Return the [X, Y] coordinate for the center point of the cell that contains the specified text.  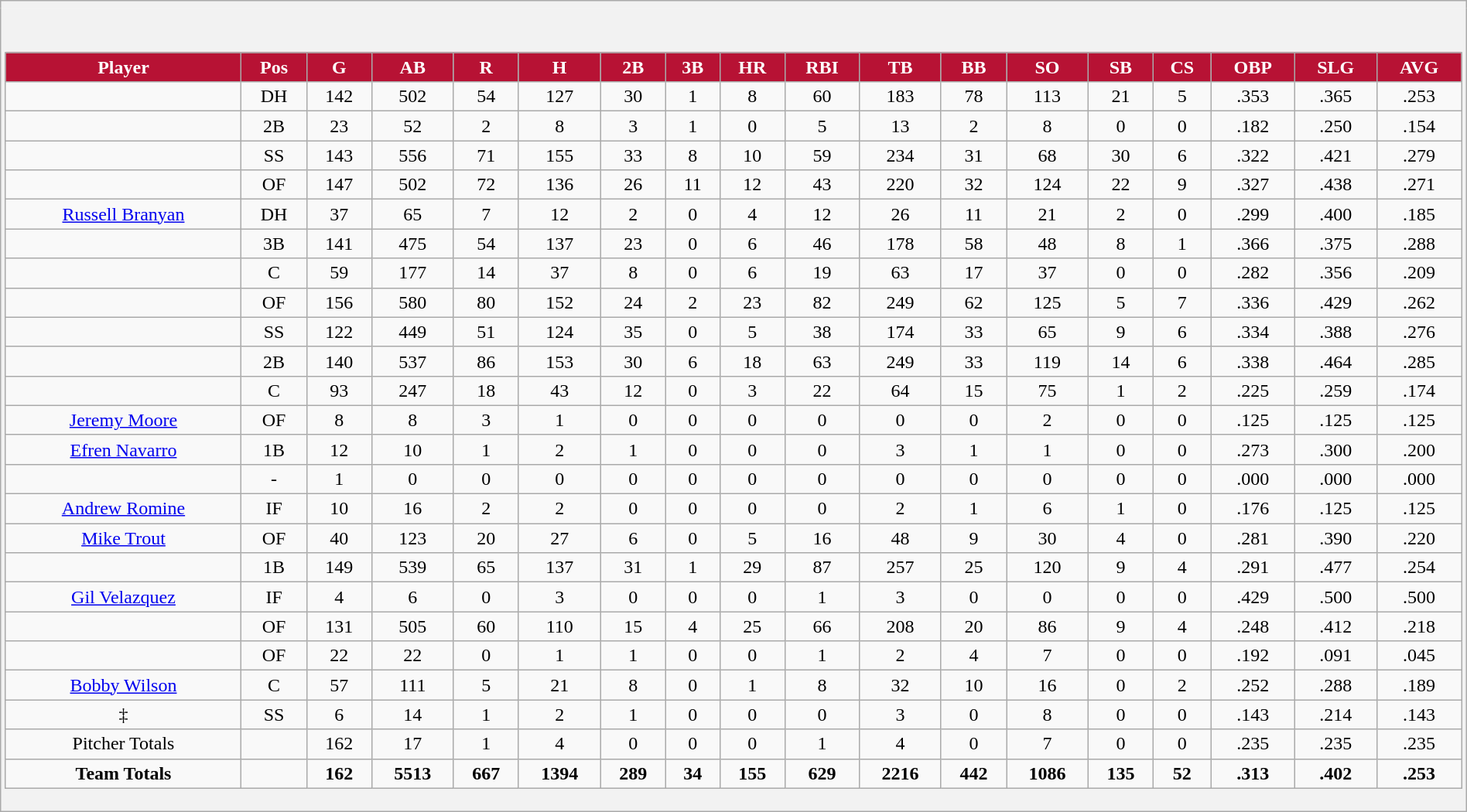
46 [822, 244]
34 [692, 773]
.154 [1419, 126]
119 [1048, 361]
.192 [1253, 656]
442 [973, 773]
.045 [1419, 656]
27 [559, 538]
.400 [1335, 214]
629 [822, 773]
.300 [1335, 449]
120 [1048, 568]
.285 [1419, 361]
75 [1048, 391]
257 [901, 568]
.338 [1253, 361]
SLG [1335, 67]
G [339, 67]
82 [822, 302]
.281 [1253, 538]
Team Totals [124, 773]
72 [486, 185]
178 [901, 244]
.220 [1419, 538]
.388 [1335, 332]
.291 [1253, 568]
556 [412, 155]
.252 [1253, 685]
HR [752, 67]
.438 [1335, 185]
.477 [1335, 568]
66 [822, 626]
Pos [274, 67]
177 [412, 273]
24 [633, 302]
.334 [1253, 332]
.390 [1335, 538]
OBP [1253, 67]
152 [559, 302]
247 [412, 391]
539 [412, 568]
110 [559, 626]
113 [1048, 97]
.176 [1253, 509]
RBI [822, 67]
AB [412, 67]
Mike Trout [124, 538]
1086 [1048, 773]
2216 [901, 773]
64 [901, 391]
.273 [1253, 449]
.412 [1335, 626]
.464 [1335, 361]
Jeremy Moore [124, 420]
57 [339, 685]
125 [1048, 302]
R [486, 67]
143 [339, 155]
142 [339, 97]
.276 [1419, 332]
‡ [124, 715]
289 [633, 773]
.375 [1335, 244]
51 [486, 332]
.250 [1335, 126]
208 [901, 626]
.209 [1419, 273]
80 [486, 302]
136 [559, 185]
58 [973, 244]
H [559, 67]
Gil Velazquez [124, 597]
.091 [1335, 656]
220 [901, 185]
CS [1182, 67]
149 [339, 568]
13 [901, 126]
62 [973, 302]
.189 [1419, 685]
156 [339, 302]
140 [339, 361]
449 [412, 332]
TB [901, 67]
SB [1120, 67]
.185 [1419, 214]
.322 [1253, 155]
505 [412, 626]
Bobby Wilson [124, 685]
475 [412, 244]
93 [339, 391]
Pitcher Totals [124, 744]
580 [412, 302]
SO [1048, 67]
1394 [559, 773]
127 [559, 97]
.336 [1253, 302]
AVG [1419, 67]
71 [486, 155]
29 [752, 568]
.421 [1335, 155]
87 [822, 568]
38 [822, 332]
78 [973, 97]
5513 [412, 773]
Efren Navarro [124, 449]
.254 [1419, 568]
667 [486, 773]
.327 [1253, 185]
.402 [1335, 773]
Player [124, 67]
35 [633, 332]
131 [339, 626]
.259 [1335, 391]
153 [559, 361]
147 [339, 185]
183 [901, 97]
19 [822, 273]
537 [412, 361]
Andrew Romine [124, 509]
111 [412, 685]
123 [412, 538]
.279 [1419, 155]
.200 [1419, 449]
122 [339, 332]
.313 [1253, 773]
.218 [1419, 626]
174 [901, 332]
.174 [1419, 391]
BB [973, 67]
.282 [1253, 273]
Russell Branyan [124, 214]
.353 [1253, 97]
141 [339, 244]
68 [1048, 155]
135 [1120, 773]
.248 [1253, 626]
.214 [1335, 715]
.225 [1253, 391]
.262 [1419, 302]
.356 [1335, 273]
.366 [1253, 244]
.365 [1335, 97]
.182 [1253, 126]
.271 [1419, 185]
.299 [1253, 214]
- [274, 479]
234 [901, 155]
40 [339, 538]
